Locate the cell with the specified text and output its [x, y] center coordinate. 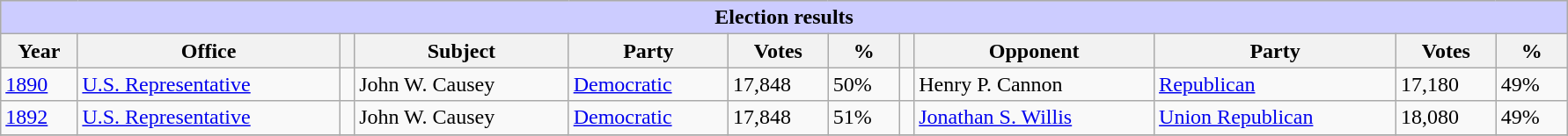
18,080 [1446, 118]
Office [209, 51]
51% [864, 118]
1892 [39, 118]
Union Republican [1276, 118]
17,180 [1446, 84]
Opponent [1035, 51]
Henry P. Cannon [1035, 84]
Subject [461, 51]
Republican [1276, 84]
Jonathan S. Willis [1035, 118]
50% [864, 84]
1890 [39, 84]
Election results [785, 18]
Year [39, 51]
